From the cell containing the given text, extract its center point as [X, Y] coordinate. 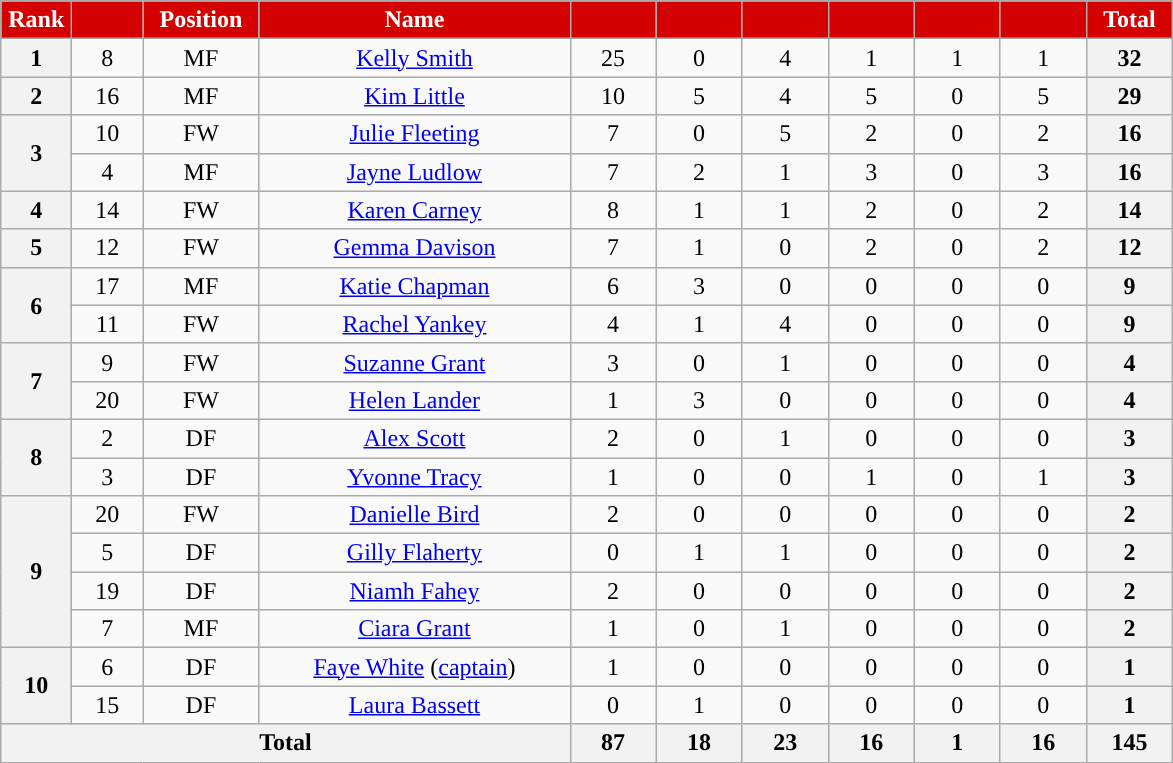
Helen Lander [414, 400]
Ciara Grant [414, 629]
Gemma Davison [414, 248]
29 [1129, 96]
Name [414, 20]
Niamh Fahey [414, 591]
Katie Chapman [414, 286]
23 [785, 743]
32 [1129, 58]
17 [108, 286]
Yvonne Tracy [414, 477]
Alex Scott [414, 438]
Karen Carney [414, 210]
19 [108, 591]
Faye White (captain) [414, 667]
Danielle Bird [414, 515]
Suzanne Grant [414, 362]
Gilly Flaherty [414, 553]
Kim Little [414, 96]
Kelly Smith [414, 58]
15 [108, 705]
25 [613, 58]
Laura Bassett [414, 705]
145 [1129, 743]
87 [613, 743]
Rank [36, 20]
18 [699, 743]
Jayne Ludlow [414, 172]
11 [108, 324]
Rachel Yankey [414, 324]
Julie Fleeting [414, 134]
Position [201, 20]
